Output the [x, y] coordinate of the center of the cell containing the given text.  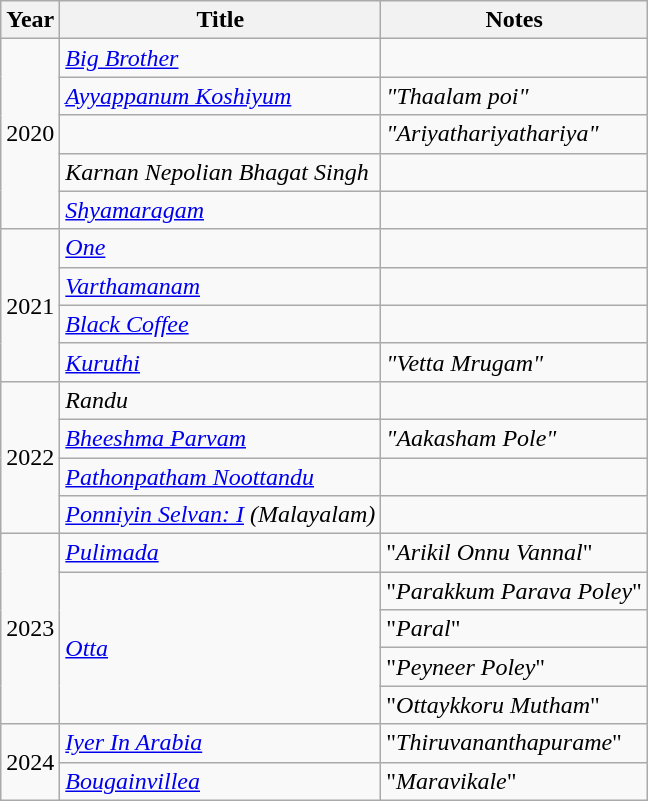
Ayyappanum Koshiyum [220, 96]
2023 [30, 629]
2020 [30, 134]
"Ariyathariyathariya" [514, 134]
Kuruthi [220, 362]
"Aakasham Pole" [514, 438]
Iyer In Arabia [220, 743]
Ponniyin Selvan: I (Malayalam) [220, 515]
Title [220, 20]
Black Coffee [220, 324]
Otta [220, 648]
"Parakkum Parava Poley" [514, 591]
"Ottaykkoru Mutham" [514, 705]
Pulimada [220, 553]
Bougainvillea [220, 781]
2021 [30, 305]
Shyamaragam [220, 210]
2022 [30, 457]
"Thaalam poi" [514, 96]
Pathonpatham Noottandu [220, 477]
One [220, 248]
Year [30, 20]
Varthamanam [220, 286]
Big Brother [220, 58]
Randu [220, 400]
Bheeshma Parvam [220, 438]
"Thiruvananthapurame" [514, 743]
"Paral" [514, 629]
"Maravikale" [514, 781]
2024 [30, 762]
"Vetta Mrugam" [514, 362]
"Peyneer Poley" [514, 667]
"Arikil Onnu Vannal" [514, 553]
Karnan Nepolian Bhagat Singh [220, 172]
Notes [514, 20]
